Locate the cell with the specified text and output its (x, y) center coordinate. 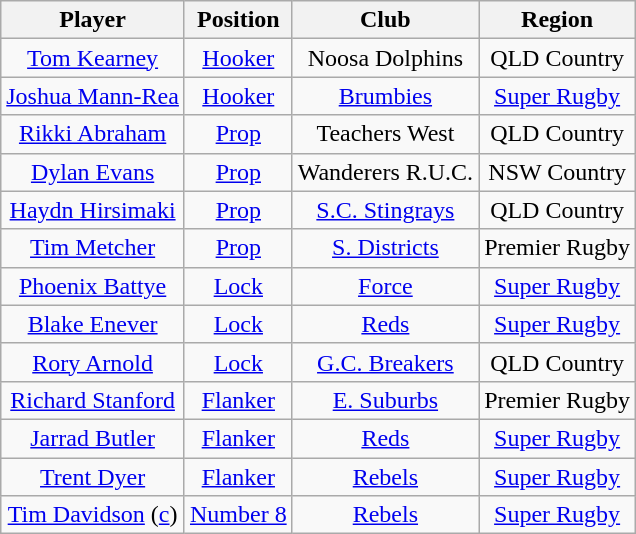
Player (93, 20)
Jarrad Butler (93, 438)
Tim Metcher (93, 248)
Tom Kearney (93, 58)
E. Suburbs (385, 400)
S.C. Stingrays (385, 210)
Noosa Dolphins (385, 58)
NSW Country (558, 172)
Richard Stanford (93, 400)
Number 8 (238, 515)
Dylan Evans (93, 172)
Tim Davidson (c) (93, 515)
Region (558, 20)
Position (238, 20)
Blake Enever (93, 324)
Wanderers R.U.C. (385, 172)
Teachers West (385, 134)
Haydn Hirsimaki (93, 210)
Phoenix Battye (93, 286)
S. Districts (385, 248)
Rikki Abraham (93, 134)
Trent Dyer (93, 477)
Force (385, 286)
G.C. Breakers (385, 362)
Club (385, 20)
Rory Arnold (93, 362)
Joshua Mann-Rea (93, 96)
Brumbies (385, 96)
